Detect which cell encompasses the target text, then output its (x, y) center coordinate. 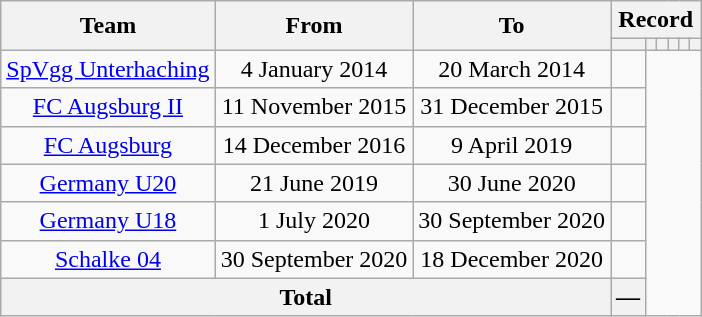
Record (655, 20)
Germany U20 (108, 183)
9 April 2019 (512, 145)
Team (108, 26)
Germany U18 (108, 221)
To (512, 26)
31 December 2015 (512, 107)
14 December 2016 (314, 145)
21 June 2019 (314, 183)
20 March 2014 (512, 69)
1 July 2020 (314, 221)
FC Augsburg (108, 145)
Schalke 04 (108, 259)
11 November 2015 (314, 107)
4 January 2014 (314, 69)
SpVgg Unterhaching (108, 69)
Total (306, 297)
30 June 2020 (512, 183)
— (628, 297)
18 December 2020 (512, 259)
From (314, 26)
FC Augsburg II (108, 107)
